Output the [X, Y] coordinate of the center of the cell containing the given text.  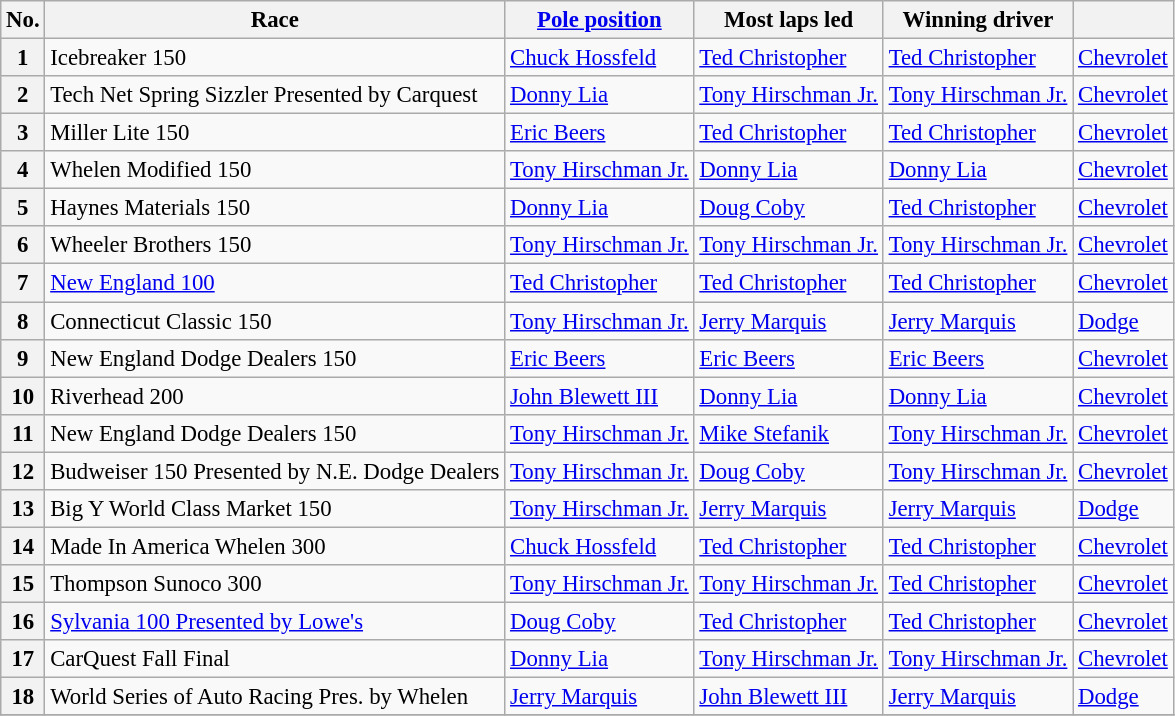
Mike Stefanik [788, 433]
8 [23, 321]
11 [23, 433]
Sylvania 100 Presented by Lowe's [275, 621]
Connecticut Classic 150 [275, 321]
Miller Lite 150 [275, 133]
Haynes Materials 150 [275, 208]
1 [23, 58]
Whelen Modified 150 [275, 170]
Made In America Whelen 300 [275, 546]
7 [23, 283]
Pole position [600, 20]
6 [23, 245]
14 [23, 546]
3 [23, 133]
Race [275, 20]
5 [23, 208]
New England 100 [275, 283]
No. [23, 20]
17 [23, 659]
Most laps led [788, 20]
10 [23, 396]
Big Y World Class Market 150 [275, 509]
2 [23, 95]
Riverhead 200 [275, 396]
Budweiser 150 Presented by N.E. Dodge Dealers [275, 471]
World Series of Auto Racing Pres. by Whelen [275, 697]
15 [23, 584]
9 [23, 358]
13 [23, 509]
Tech Net Spring Sizzler Presented by Carquest [275, 95]
Thompson Sunoco 300 [275, 584]
16 [23, 621]
CarQuest Fall Final [275, 659]
Icebreaker 150 [275, 58]
18 [23, 697]
Winning driver [978, 20]
12 [23, 471]
Wheeler Brothers 150 [275, 245]
4 [23, 170]
